Return (x, y) of the center of cell containing provided text 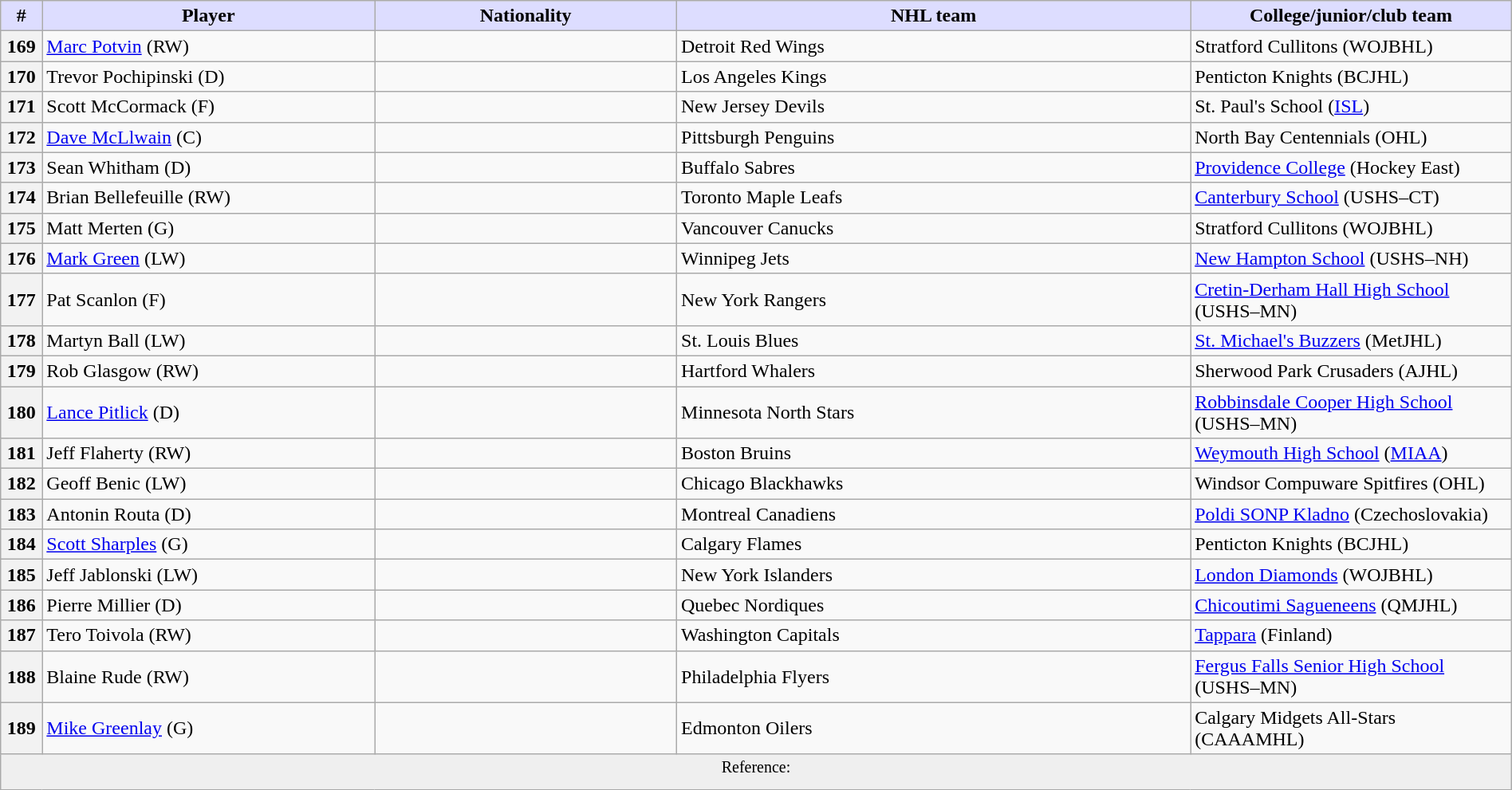
Jeff Flaherty (RW) (209, 454)
172 (22, 137)
Calgary Flames (934, 544)
169 (22, 46)
Scott Sharples (G) (209, 544)
St. Michael's Buzzers (MetJHL) (1351, 340)
177 (22, 300)
New York Islanders (934, 575)
Winnipeg Jets (934, 258)
Nationality (526, 16)
Detroit Red Wings (934, 46)
# (22, 16)
Philadelphia Flyers (934, 676)
New York Rangers (934, 300)
Matt Merten (G) (209, 228)
Tero Toivola (RW) (209, 635)
Antonin Routa (D) (209, 514)
Providence College (Hockey East) (1351, 167)
Geoff Benic (LW) (209, 484)
College/junior/club team (1351, 16)
183 (22, 514)
Chicago Blackhawks (934, 484)
Poldi SONP Kladno (Czechoslovakia) (1351, 514)
Reference: (756, 772)
Tappara (Finland) (1351, 635)
176 (22, 258)
184 (22, 544)
Edmonton Oilers (934, 729)
173 (22, 167)
Pittsburgh Penguins (934, 137)
Boston Bruins (934, 454)
181 (22, 454)
182 (22, 484)
Calgary Midgets All-Stars (CAAAMHL) (1351, 729)
Blaine Rude (RW) (209, 676)
Hartford Whalers (934, 371)
Montreal Canadiens (934, 514)
Robbinsdale Cooper High School (USHS–MN) (1351, 411)
171 (22, 107)
New Jersey Devils (934, 107)
174 (22, 198)
North Bay Centennials (OHL) (1351, 137)
179 (22, 371)
New Hampton School (USHS–NH) (1351, 258)
189 (22, 729)
Player (209, 16)
Jeff Jablonski (LW) (209, 575)
Dave McLlwain (C) (209, 137)
187 (22, 635)
Canterbury School (USHS–CT) (1351, 198)
Weymouth High School (MIAA) (1351, 454)
Brian Bellefeuille (RW) (209, 198)
Chicoutimi Sagueneens (QMJHL) (1351, 605)
Sherwood Park Crusaders (AJHL) (1351, 371)
175 (22, 228)
Rob Glasgow (RW) (209, 371)
Martyn Ball (LW) (209, 340)
186 (22, 605)
Los Angeles Kings (934, 77)
Lance Pitlick (D) (209, 411)
Toronto Maple Leafs (934, 198)
178 (22, 340)
Mark Green (LW) (209, 258)
180 (22, 411)
Vancouver Canucks (934, 228)
Sean Whitham (D) (209, 167)
Fergus Falls Senior High School (USHS–MN) (1351, 676)
Quebec Nordiques (934, 605)
Buffalo Sabres (934, 167)
Cretin-Derham Hall High School (USHS–MN) (1351, 300)
St. Paul's School (ISL) (1351, 107)
Mike Greenlay (G) (209, 729)
Windsor Compuware Spitfires (OHL) (1351, 484)
St. Louis Blues (934, 340)
Marc Potvin (RW) (209, 46)
170 (22, 77)
185 (22, 575)
Scott McCormack (F) (209, 107)
Washington Capitals (934, 635)
NHL team (934, 16)
Pat Scanlon (F) (209, 300)
Trevor Pochipinski (D) (209, 77)
London Diamonds (WOJBHL) (1351, 575)
Minnesota North Stars (934, 411)
Pierre Millier (D) (209, 605)
188 (22, 676)
